Provide the (X, Y) coordinate of the cell's center where the given text is located.  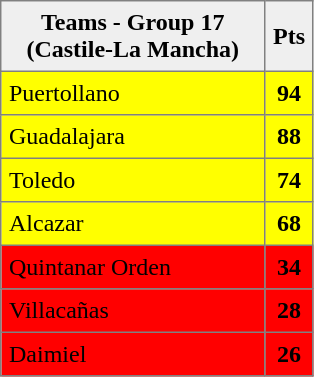
74 (289, 180)
34 (289, 267)
26 (289, 354)
Guadalajara (133, 137)
Quintanar Orden (133, 267)
Pts (289, 36)
68 (289, 224)
28 (289, 311)
Alcazar (133, 224)
88 (289, 137)
Villacañas (133, 311)
Puertollano (133, 93)
Teams - Group 17 (Castile-La Mancha) (133, 36)
Daimiel (133, 354)
Toledo (133, 180)
94 (289, 93)
